Capture the cell that displays the provided text and extract its [X, Y] central coordinate. 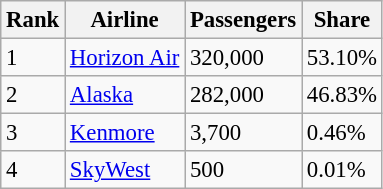
3,700 [244, 133]
282,000 [244, 95]
2 [33, 95]
Kenmore [125, 133]
SkyWest [125, 170]
320,000 [244, 58]
4 [33, 170]
46.83% [342, 95]
0.01% [342, 170]
Horizon Air [125, 58]
0.46% [342, 133]
Passengers [244, 20]
Alaska [125, 95]
Airline [125, 20]
3 [33, 133]
Rank [33, 20]
53.10% [342, 58]
Share [342, 20]
1 [33, 58]
500 [244, 170]
